Identify which cell holds the provided text, then report its (x, y) central coordinate. 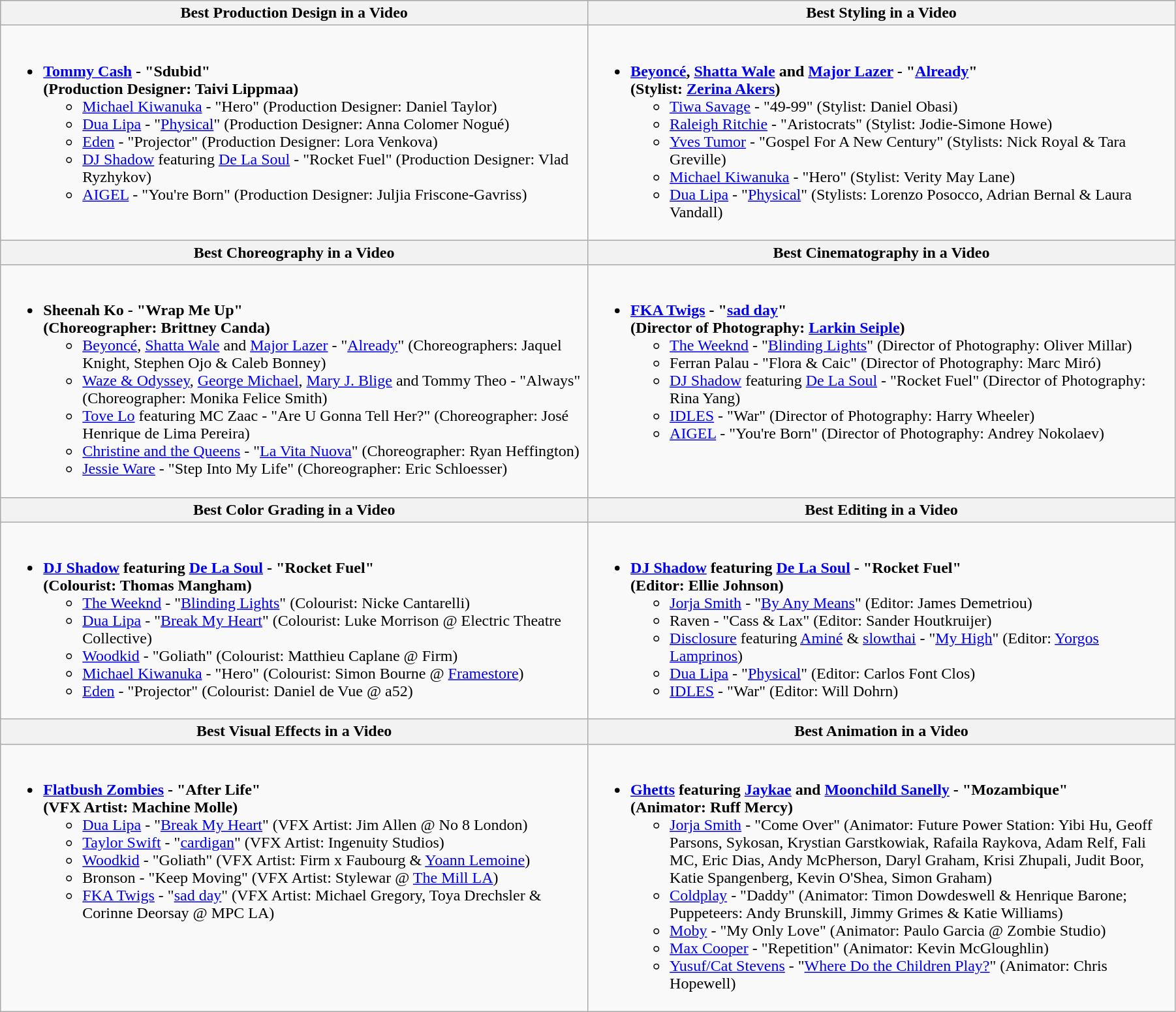
Best Visual Effects in a Video (294, 731)
Best Editing in a Video (882, 510)
Best Cinematography in a Video (882, 253)
Best Choreography in a Video (294, 253)
Best Animation in a Video (882, 731)
Best Production Design in a Video (294, 13)
Best Color Grading in a Video (294, 510)
Best Styling in a Video (882, 13)
